Scan for the cell matching the given text and deliver its (x, y) coordinate at center. 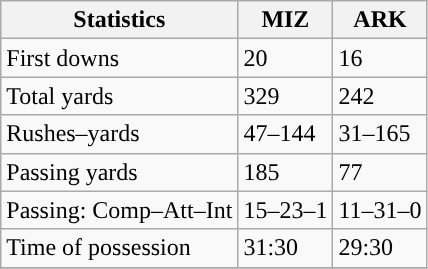
Passing yards (120, 172)
First downs (120, 58)
MIZ (286, 20)
16 (380, 58)
242 (380, 96)
29:30 (380, 248)
31–165 (380, 134)
11–31–0 (380, 210)
185 (286, 172)
Passing: Comp–Att–Int (120, 210)
20 (286, 58)
Total yards (120, 96)
77 (380, 172)
47–144 (286, 134)
Time of possession (120, 248)
Rushes–yards (120, 134)
329 (286, 96)
15–23–1 (286, 210)
Statistics (120, 20)
ARK (380, 20)
31:30 (286, 248)
